Extract the [x, y] coordinate from the center of the cell holding the provided text.  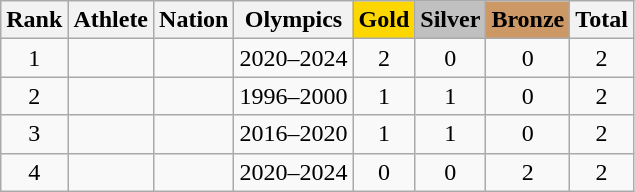
Total [602, 20]
Olympics [294, 20]
Rank [34, 20]
Bronze [528, 20]
Gold [384, 20]
1996–2000 [294, 96]
2016–2020 [294, 134]
Athlete [111, 20]
3 [34, 134]
4 [34, 172]
Nation [194, 20]
Silver [450, 20]
